Extract the (x, y) coordinate from the center of the cell holding the provided text.  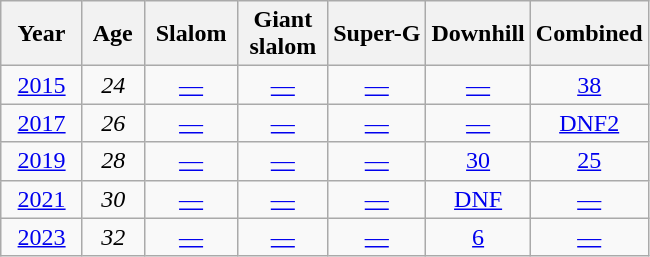
2021 (42, 199)
26 (113, 123)
Combined (589, 34)
Downhill (478, 34)
2023 (42, 237)
Year (42, 34)
Super-G (377, 34)
DNF2 (589, 123)
25 (589, 161)
2017 (42, 123)
24 (113, 85)
6 (478, 237)
28 (113, 161)
38 (589, 85)
DNF (478, 199)
Slalom (191, 34)
Giant slalom (283, 34)
Age (113, 34)
2015 (42, 85)
32 (113, 237)
2019 (42, 161)
